Pinpoint the cell where the given text exists, returning its (X, Y) midpoint coordinate. 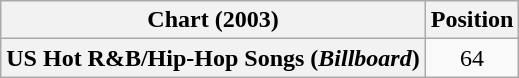
64 (472, 58)
Chart (2003) (213, 20)
Position (472, 20)
US Hot R&B/Hip-Hop Songs (Billboard) (213, 58)
